Return the [x, y] coordinate for the center point of the cell that contains the specified text.  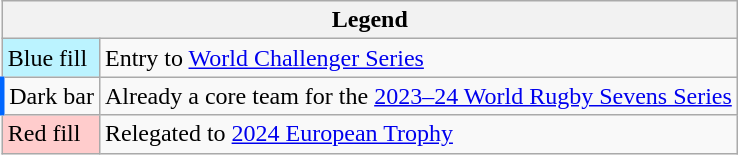
Entry to World Challenger Series [418, 58]
Dark bar [50, 96]
Relegated to 2024 European Trophy [418, 134]
Legend [370, 20]
Already a core team for the 2023–24 World Rugby Sevens Series [418, 96]
Blue fill [50, 58]
Red fill [50, 134]
